Locate the cell with the specified text and output its (X, Y) center coordinate. 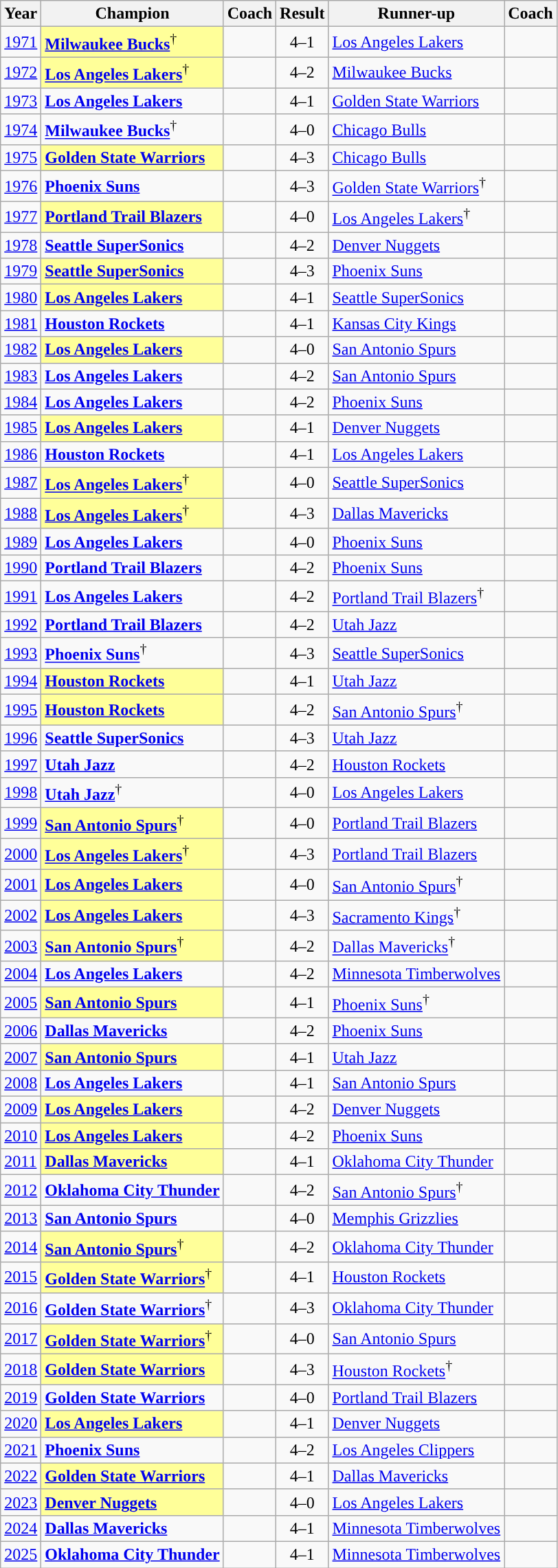
Los Angeles Clippers (416, 1450)
1978 (21, 245)
Memphis Grizzlies (416, 1218)
1993 (21, 653)
2008 (21, 1083)
2013 (21, 1218)
2010 (21, 1136)
2021 (21, 1450)
2000 (21, 855)
2025 (21, 1555)
Milwaukee Bucks (416, 73)
2007 (21, 1057)
1973 (21, 101)
1992 (21, 625)
1985 (21, 428)
Runner-up (416, 14)
1997 (21, 764)
1980 (21, 298)
1982 (21, 350)
1979 (21, 271)
2003 (21, 945)
1991 (21, 596)
2016 (21, 1308)
Result (302, 14)
2014 (21, 1246)
2005 (21, 1003)
2022 (21, 1476)
1981 (21, 324)
1998 (21, 793)
Sacramento Kings† (416, 915)
2019 (21, 1398)
1988 (21, 514)
Utah Jazz† (132, 793)
1990 (21, 568)
Champion (132, 14)
1994 (21, 682)
1999 (21, 823)
1974 (21, 129)
1975 (21, 158)
1984 (21, 402)
1986 (21, 454)
2011 (21, 1162)
Houston Rockets† (416, 1370)
1983 (21, 376)
2002 (21, 915)
2012 (21, 1190)
1972 (21, 73)
2009 (21, 1110)
Year (21, 14)
Portland Trail Blazers† (416, 596)
2017 (21, 1339)
2018 (21, 1370)
Kansas City Kings (416, 324)
1971 (21, 43)
2004 (21, 974)
1987 (21, 482)
1996 (21, 738)
2020 (21, 1424)
2015 (21, 1278)
1995 (21, 710)
1976 (21, 187)
1977 (21, 217)
2024 (21, 1528)
Dallas Mavericks† (416, 945)
1989 (21, 541)
2001 (21, 885)
2006 (21, 1031)
2023 (21, 1502)
